Scan for the cell matching the given text and deliver its (X, Y) coordinate at center. 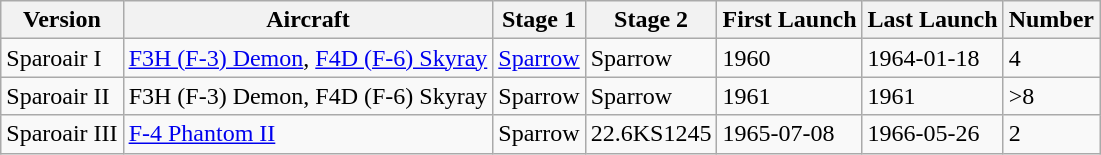
>8 (1051, 96)
Aircraft (308, 20)
Version (62, 20)
1965-07-08 (790, 134)
First Launch (790, 20)
4 (1051, 58)
1966-05-26 (932, 134)
Number (1051, 20)
Sparoair III (62, 134)
1964-01-18 (932, 58)
2 (1051, 134)
Sparoair I (62, 58)
Last Launch (932, 20)
Stage 1 (539, 20)
F-4 Phantom II (308, 134)
1960 (790, 58)
Stage 2 (651, 20)
22.6KS1245 (651, 134)
Sparoair II (62, 96)
